Detect which cell encompasses the target text, then output its (x, y) center coordinate. 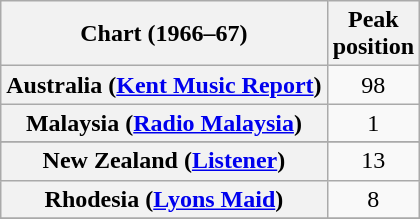
Malaysia (Radio Malaysia) (164, 123)
Peakposition (373, 34)
Rhodesia (Lyons Maid) (164, 199)
Australia (Kent Music Report) (164, 85)
98 (373, 85)
1 (373, 123)
New Zealand (Listener) (164, 161)
13 (373, 161)
8 (373, 199)
Chart (1966–67) (164, 34)
